Identify which cell holds the provided text, then report its (x, y) central coordinate. 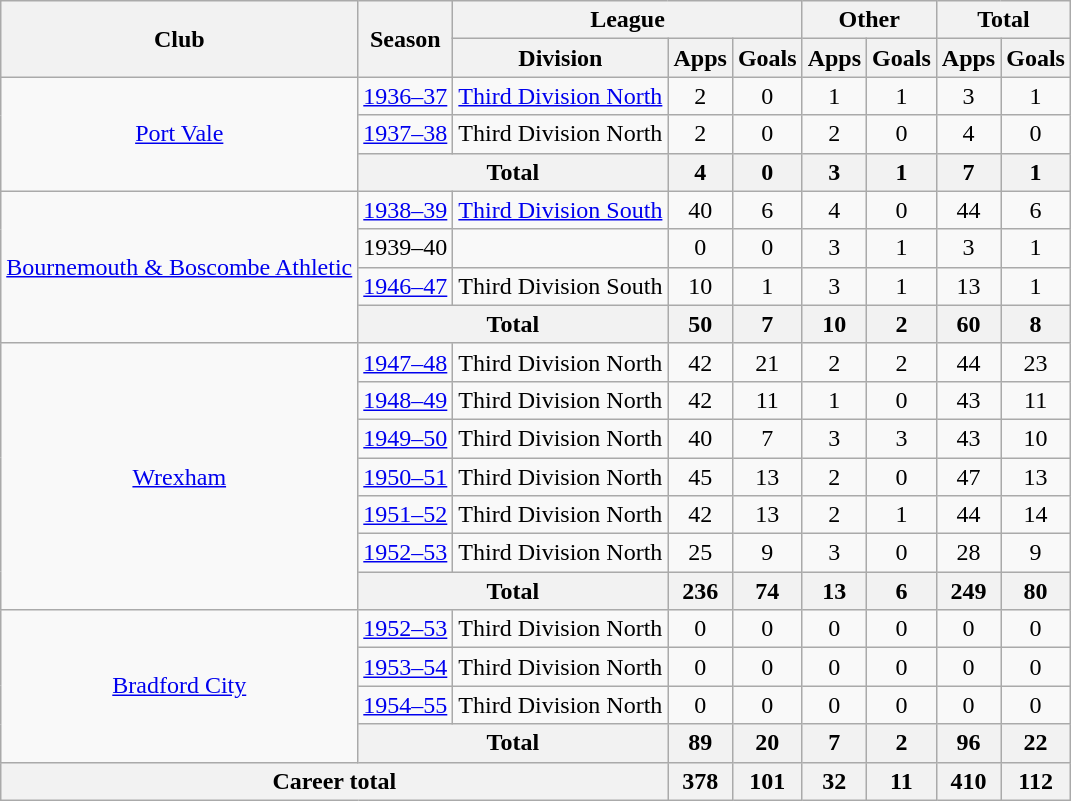
1938–39 (406, 210)
32 (834, 781)
25 (700, 553)
Bournemouth & Boscombe Athletic (180, 267)
96 (968, 743)
1937–38 (406, 134)
1948–49 (406, 400)
50 (700, 324)
23 (1036, 362)
112 (1036, 781)
Other (869, 20)
47 (968, 477)
1949–50 (406, 438)
Club (180, 39)
236 (700, 591)
20 (767, 743)
45 (700, 477)
1954–55 (406, 705)
Career total (334, 781)
21 (767, 362)
1947–48 (406, 362)
14 (1036, 515)
249 (968, 591)
28 (968, 553)
60 (968, 324)
1951–52 (406, 515)
1936–37 (406, 96)
Port Vale (180, 134)
101 (767, 781)
80 (1036, 591)
410 (968, 781)
1950–51 (406, 477)
8 (1036, 324)
League (628, 20)
89 (700, 743)
1939–40 (406, 248)
74 (767, 591)
1953–54 (406, 667)
Division (560, 58)
22 (1036, 743)
Bradford City (180, 686)
378 (700, 781)
Season (406, 39)
Wrexham (180, 476)
1946–47 (406, 286)
